Identify which cell holds the provided text, then report its (X, Y) central coordinate. 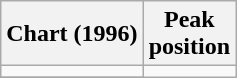
Chart (1996) (72, 34)
Peakposition (189, 34)
